Extract the (x, y) coordinate from the center of the cell holding the provided text.  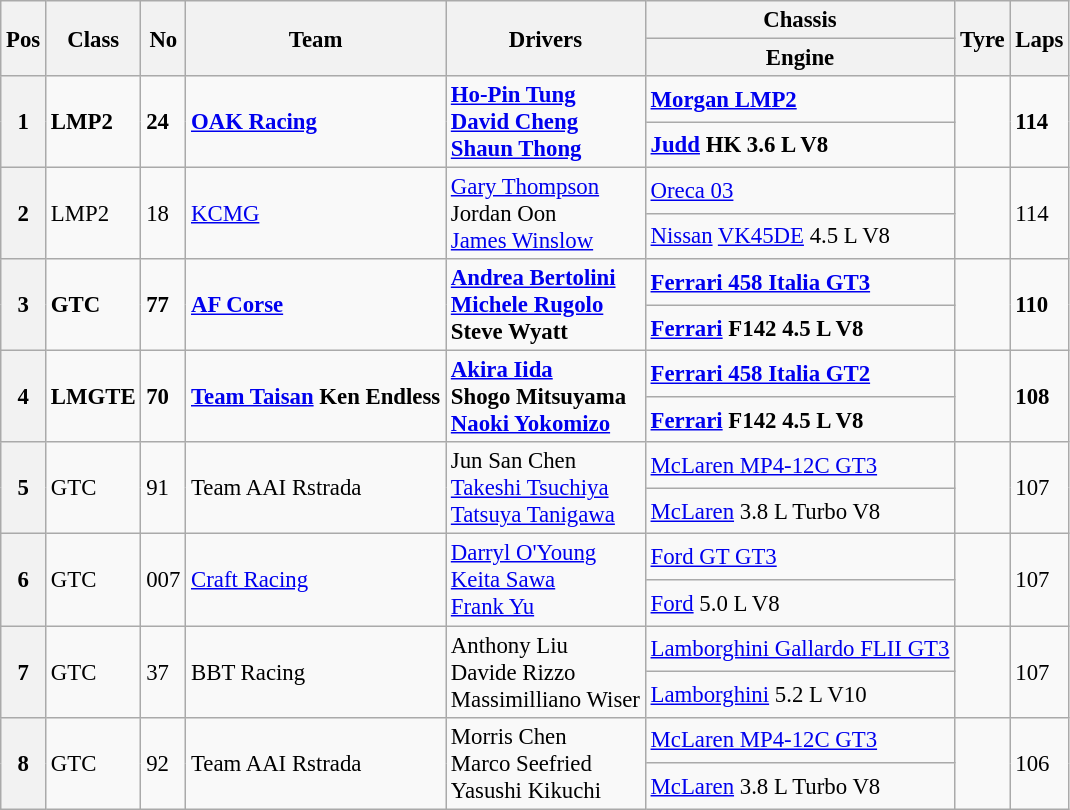
Gary Thompson Jordan Oon James Winslow (546, 214)
70 (164, 397)
Judd HK 3.6 L V8 (800, 145)
108 (1040, 397)
Ferrari 458 Italia GT2 (800, 374)
Lamborghini 5.2 L V10 (800, 694)
1 (24, 122)
BBT Racing (316, 672)
Ford GT GT3 (800, 557)
Team Taisan Ken Endless (316, 397)
LMGTE (94, 397)
007 (164, 580)
AF Corse (316, 305)
Oreca 03 (800, 191)
4 (24, 397)
Drivers (546, 38)
77 (164, 305)
Nissan VK45DE 4.5 L V8 (800, 237)
Darryl O'Young Keita Sawa Frank Yu (546, 580)
Morris Chen Marco Seefried Yasushi Kikuchi (546, 763)
Laps (1040, 38)
3 (24, 305)
Craft Racing (316, 580)
Tyre (982, 38)
Class (94, 38)
Lamborghini Gallardo FLII GT3 (800, 649)
OAK Racing (316, 122)
Team (316, 38)
Chassis (800, 20)
18 (164, 214)
106 (1040, 763)
Ho-Pin Tung David Cheng Shaun Thong (546, 122)
Pos (24, 38)
Ford 5.0 L V8 (800, 603)
KCMG (316, 214)
5 (24, 488)
Jun San Chen Takeshi Tsuchiya Tatsuya Tanigawa (546, 488)
Anthony Liu Davide Rizzo Massimilliano Wiser (546, 672)
92 (164, 763)
Akira Iida Shogo Mitsuyama Naoki Yokomizo (546, 397)
24 (164, 122)
110 (1040, 305)
Ferrari 458 Italia GT3 (800, 282)
Andrea Bertolini Michele Rugolo Steve Wyatt (546, 305)
No (164, 38)
Morgan LMP2 (800, 99)
2 (24, 214)
37 (164, 672)
6 (24, 580)
91 (164, 488)
8 (24, 763)
Engine (800, 58)
7 (24, 672)
